Determine the [x, y] coordinate at the center of the cell enclosing the given text.  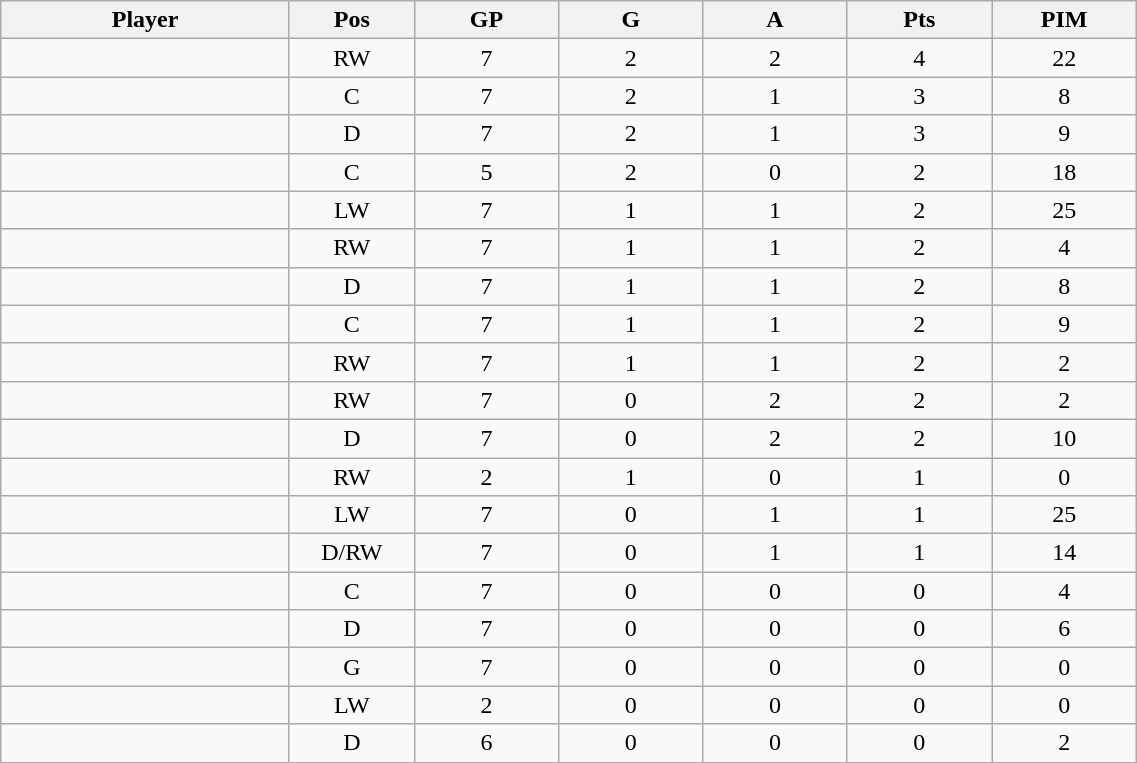
Pos [352, 20]
5 [486, 172]
14 [1064, 553]
D/RW [352, 553]
Player [146, 20]
PIM [1064, 20]
GP [486, 20]
18 [1064, 172]
22 [1064, 58]
10 [1064, 438]
Pts [919, 20]
A [775, 20]
